Scan for the cell matching the given text and deliver its (X, Y) coordinate at center. 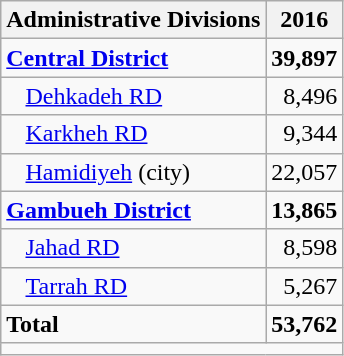
2016 (304, 20)
Jahad RD (134, 248)
Central District (134, 58)
Tarrah RD (134, 286)
Administrative Divisions (134, 20)
53,762 (304, 324)
5,267 (304, 286)
Dehkadeh RD (134, 96)
13,865 (304, 210)
22,057 (304, 172)
8,496 (304, 96)
9,344 (304, 134)
Hamidiyeh (city) (134, 172)
8,598 (304, 248)
Total (134, 324)
Karkheh RD (134, 134)
39,897 (304, 58)
Gambueh District (134, 210)
